Pinpoint the cell where the given text exists, returning its (x, y) midpoint coordinate. 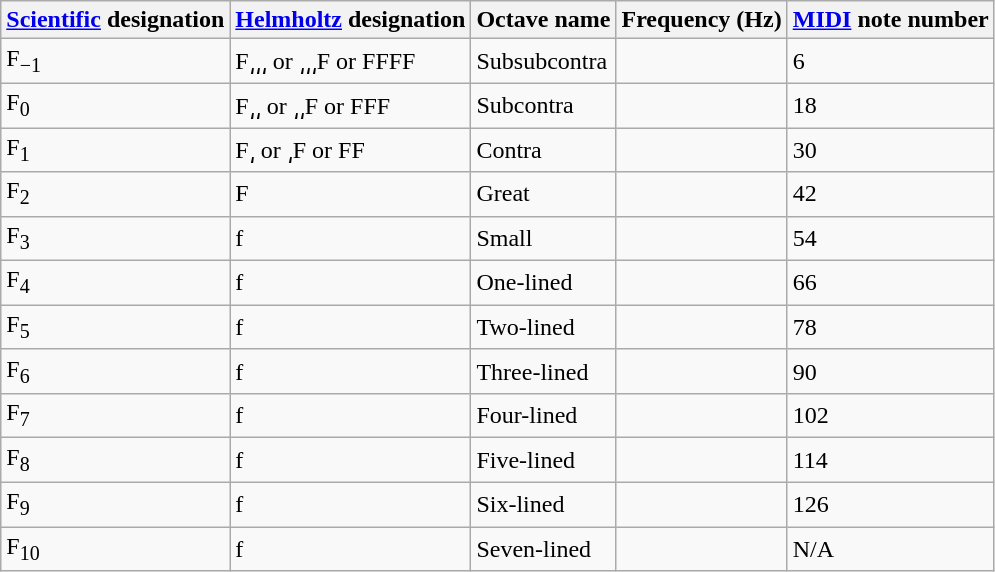
F͵͵͵ or ͵͵͵F or FFFF (350, 61)
F8 (116, 460)
42 (890, 194)
Seven-lined (544, 549)
F5 (116, 327)
F4 (116, 283)
F3 (116, 238)
Octave name (544, 20)
F−1 (116, 61)
Six-lined (544, 504)
F͵ or ͵F or FF (350, 150)
Four-lined (544, 416)
Subsubcontra (544, 61)
78 (890, 327)
102 (890, 416)
F9 (116, 504)
126 (890, 504)
One-lined (544, 283)
Helmholtz designation (350, 20)
Great (544, 194)
F1 (116, 150)
F2 (116, 194)
F (350, 194)
Contra (544, 150)
18 (890, 105)
Small (544, 238)
Frequency (Hz) (702, 20)
Subcontra (544, 105)
Five-lined (544, 460)
MIDI note number (890, 20)
N/A (890, 549)
66 (890, 283)
F6 (116, 371)
Three-lined (544, 371)
90 (890, 371)
F͵͵ or ͵͵F or FFF (350, 105)
Two-lined (544, 327)
114 (890, 460)
F0 (116, 105)
6 (890, 61)
30 (890, 150)
F7 (116, 416)
54 (890, 238)
Scientific designation (116, 20)
F10 (116, 549)
